For the text-containing cell, return its midpoint in (X, Y) coordinate format. 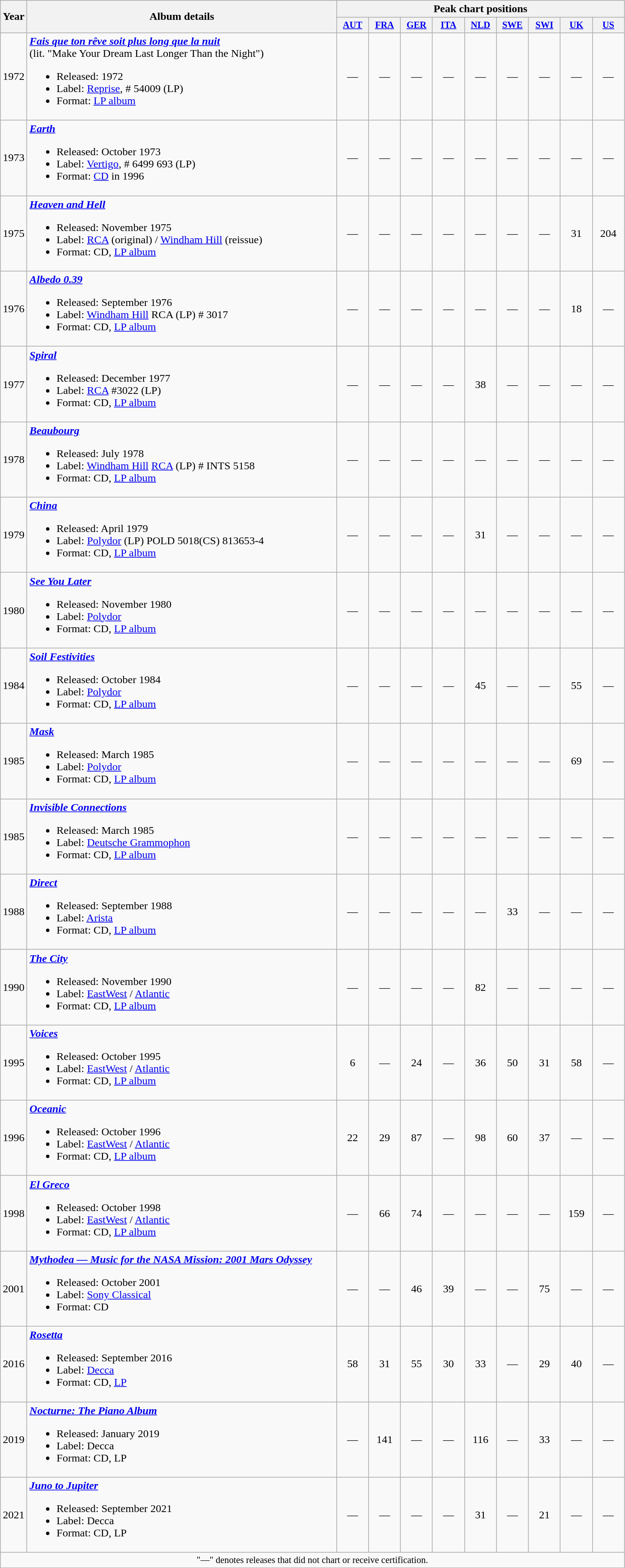
1972 (14, 76)
Mythodea — Music for the NASA Mission: 2001 Mars OdysseyReleased: October 2001Label: Sony ClassicalFormat: CD (182, 1289)
Juno to JupiterReleased: September 2021Label: DeccaFormat: CD, LP (182, 1515)
FRA (384, 25)
1984 (14, 686)
2019 (14, 1439)
1988 (14, 911)
37 (544, 1138)
75 (544, 1289)
SWI (544, 25)
46 (417, 1289)
39 (449, 1289)
"—" denotes releases that did not chart or receive certification. (312, 1560)
BeaubourgReleased: July 1978Label: Windham Hill RCA (LP) # INTS 5158Format: CD, LP album (182, 459)
82 (480, 987)
UK (577, 25)
2021 (14, 1515)
1973 (14, 158)
ChinaReleased: April 1979Label: Polydor (LP) POLD 5018(CS) 813653-4Format: CD, LP album (182, 535)
24 (417, 1062)
See You LaterReleased: November 1980Label: PolydorFormat: CD, LP album (182, 610)
Peak chart positions (481, 9)
Albedo 0.39Released: September 1976Label: Windham Hill RCA (LP) # 3017Format: CD, LP album (182, 309)
1979 (14, 535)
US (608, 25)
159 (577, 1213)
98 (480, 1138)
38 (480, 384)
SWE (513, 25)
GER (417, 25)
MaskReleased: March 1985Label: PolydorFormat: CD, LP album (182, 761)
Invisible ConnectionsReleased: March 1985Label: Deutsche GrammophonFormat: CD, LP album (182, 837)
1996 (14, 1138)
66 (384, 1213)
Soil FestivitiesReleased: October 1984Label: PolydorFormat: CD, LP album (182, 686)
Nocturne: The Piano AlbumReleased: January 2019Label: DeccaFormat: CD, LP (182, 1439)
1998 (14, 1213)
EarthReleased: October 1973Label: Vertigo, # 6499 693 (LP)Format: CD in 1996 (182, 158)
74 (417, 1213)
45 (480, 686)
DirectReleased: September 1988Label: AristaFormat: CD, LP album (182, 911)
1976 (14, 309)
Album details (182, 17)
87 (417, 1138)
1975 (14, 234)
Heaven and HellReleased: November 1975Label: RCA (original) / Windham Hill (reissue)Format: CD, LP album (182, 234)
116 (480, 1439)
6 (353, 1062)
22 (353, 1138)
1995 (14, 1062)
2016 (14, 1364)
1978 (14, 459)
60 (513, 1138)
The CityReleased: November 1990Label: EastWest / AtlanticFormat: CD, LP album (182, 987)
Year (14, 17)
50 (513, 1062)
2001 (14, 1289)
1977 (14, 384)
RosettaReleased: September 2016Label: DeccaFormat: CD, LP (182, 1364)
SpiralReleased: December 1977Label: RCA #3022 (LP)Format: CD, LP album (182, 384)
36 (480, 1062)
204 (608, 234)
1980 (14, 610)
OceanicReleased: October 1996Label: EastWest / AtlanticFormat: CD, LP album (182, 1138)
NLD (480, 25)
1990 (14, 987)
El GrecoReleased: October 1998Label: EastWest / AtlanticFormat: CD, LP album (182, 1213)
AUT (353, 25)
69 (577, 761)
VoicesReleased: October 1995Label: EastWest / AtlanticFormat: CD, LP album (182, 1062)
40 (577, 1364)
18 (577, 309)
30 (449, 1364)
21 (544, 1515)
ITA (449, 25)
141 (384, 1439)
